Return the (x, y) coordinate for the center point of the cell that contains the specified text.  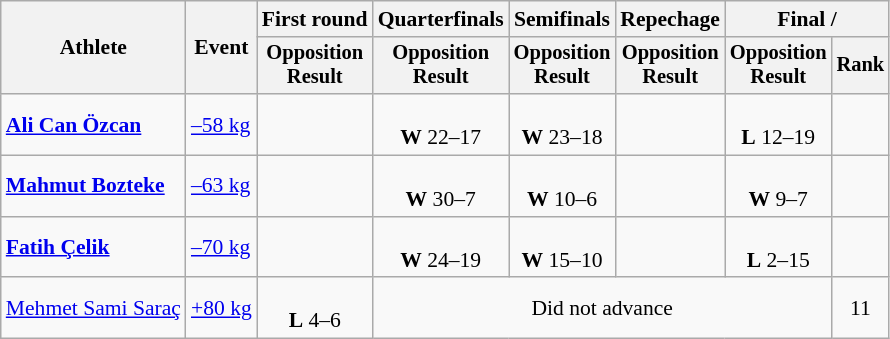
W 22–17 (441, 124)
Mahmut Bozteke (94, 186)
Fatih Çelik (94, 248)
Mehmet Sami Saraç (94, 308)
L 12–19 (778, 124)
–63 kg (222, 186)
First round (315, 19)
Repechage (670, 19)
W 23–18 (562, 124)
W 9–7 (778, 186)
–58 kg (222, 124)
W 30–7 (441, 186)
Rank (861, 66)
Did not advance (602, 308)
Quarterfinals (441, 19)
Event (222, 48)
L 4–6 (315, 308)
W 15–10 (562, 248)
W 24–19 (441, 248)
Final / (807, 19)
L 2–15 (778, 248)
W 10–6 (562, 186)
Athlete (94, 48)
Ali Can Özcan (94, 124)
–70 kg (222, 248)
11 (861, 308)
+80 kg (222, 308)
Semifinals (562, 19)
